Scan for the cell matching the given text and deliver its [X, Y] coordinate at center. 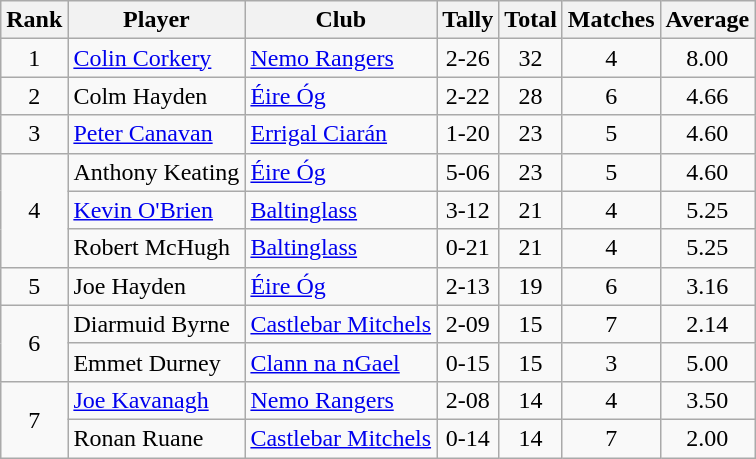
Rank [34, 20]
Club [341, 20]
Emmet Durney [156, 362]
Total [531, 20]
1 [34, 58]
Kevin O'Brien [156, 210]
1-20 [468, 134]
8.00 [708, 58]
19 [531, 286]
Errigal Ciarán [341, 134]
4.66 [708, 96]
2-26 [468, 58]
Joe Kavanagh [156, 400]
2-08 [468, 400]
Ronan Ruane [156, 438]
2 [34, 96]
3.16 [708, 286]
Tally [468, 20]
Colin Corkery [156, 58]
Diarmuid Byrne [156, 324]
0-14 [468, 438]
Clann na nGael [341, 362]
2.00 [708, 438]
Joe Hayden [156, 286]
Colm Hayden [156, 96]
2-13 [468, 286]
2-22 [468, 96]
Anthony Keating [156, 172]
28 [531, 96]
3.50 [708, 400]
2.14 [708, 324]
5.00 [708, 362]
3-12 [468, 210]
Robert McHugh [156, 248]
32 [531, 58]
Matches [611, 20]
2-09 [468, 324]
0-21 [468, 248]
Average [708, 20]
Player [156, 20]
Peter Canavan [156, 134]
0-15 [468, 362]
5-06 [468, 172]
